Identify which cell holds the provided text, then report its [x, y] central coordinate. 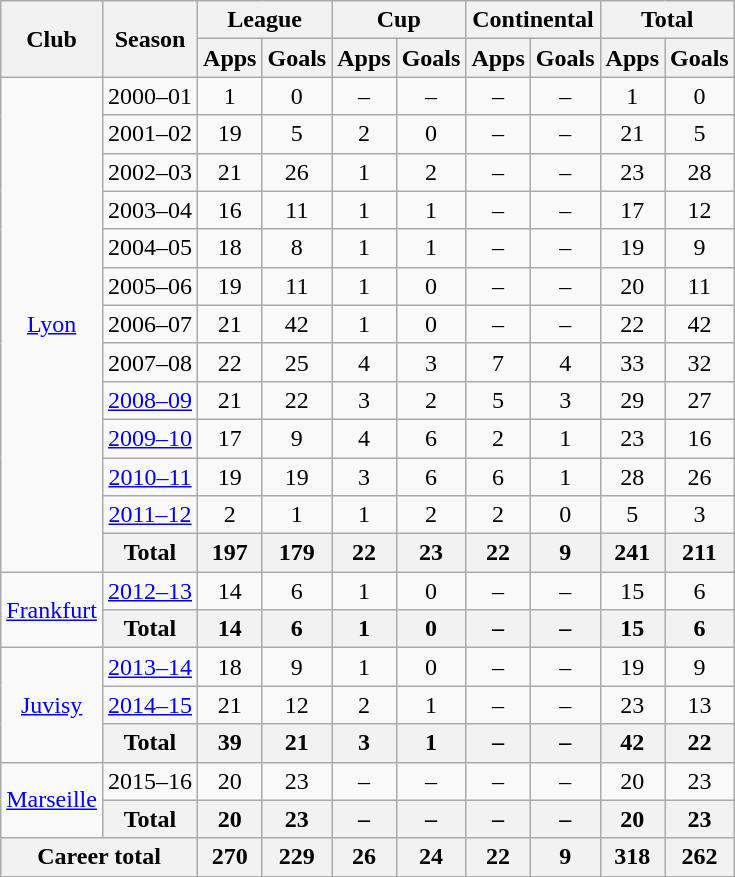
27 [699, 400]
13 [699, 705]
2011–12 [150, 515]
Cup [399, 20]
2004–05 [150, 248]
2001–02 [150, 134]
2007–08 [150, 362]
241 [632, 553]
2013–14 [150, 667]
211 [699, 553]
25 [297, 362]
8 [297, 248]
32 [699, 362]
2012–13 [150, 591]
33 [632, 362]
2014–15 [150, 705]
318 [632, 857]
2010–11 [150, 477]
229 [297, 857]
League [265, 20]
24 [431, 857]
197 [230, 553]
Lyon [52, 324]
2002–03 [150, 172]
Juvisy [52, 705]
Continental [533, 20]
2003–04 [150, 210]
Season [150, 39]
179 [297, 553]
2005–06 [150, 286]
Marseille [52, 800]
Club [52, 39]
Frankfurt [52, 610]
2000–01 [150, 96]
2008–09 [150, 400]
2009–10 [150, 438]
2015–16 [150, 781]
7 [498, 362]
262 [699, 857]
Career total [100, 857]
2006–07 [150, 324]
29 [632, 400]
39 [230, 743]
270 [230, 857]
